Extract the [X, Y] coordinate from the center of the cell holding the provided text.  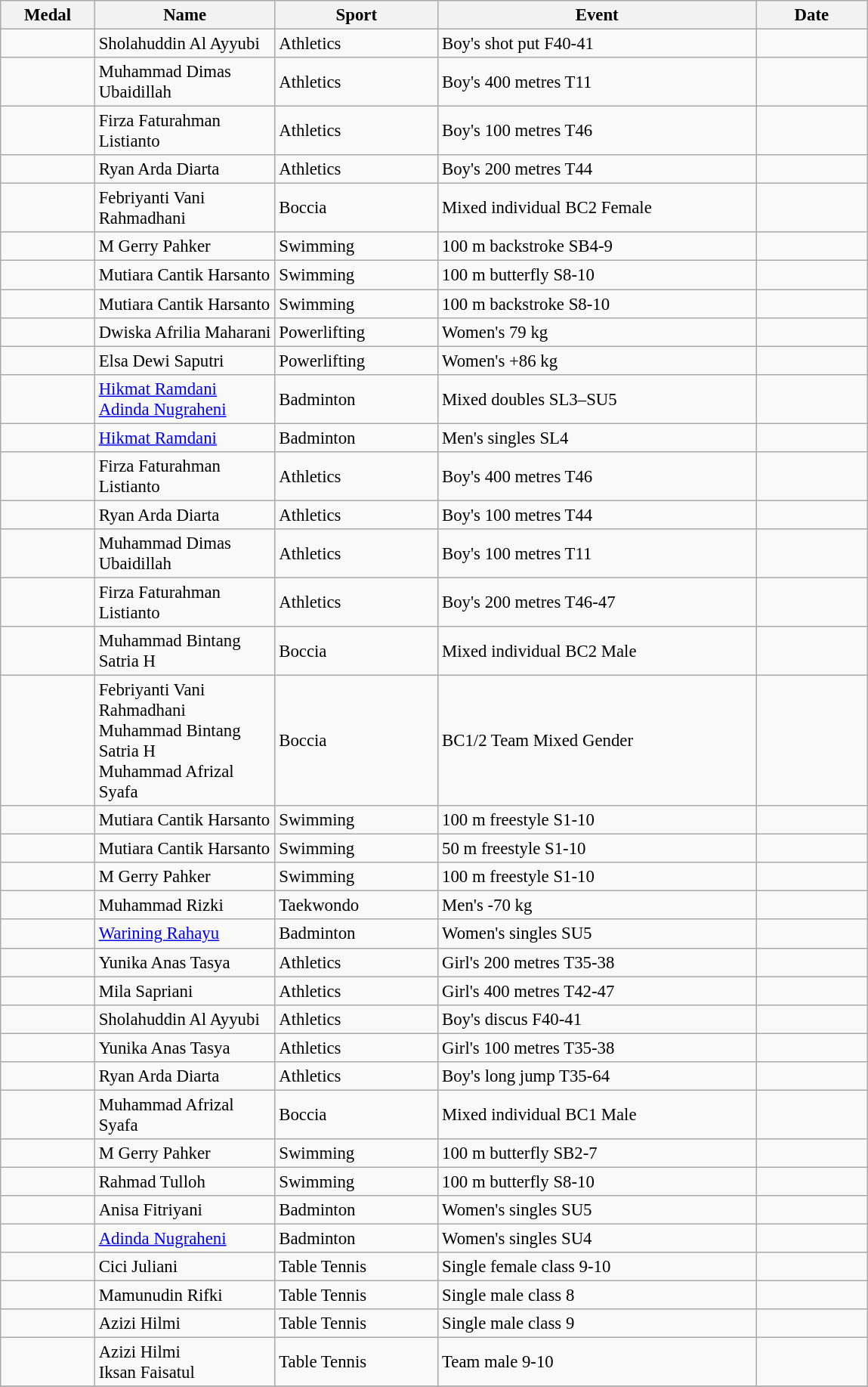
Boy's 200 metres T46-47 [597, 602]
Azizi Hilmi [184, 1324]
Women's +86 kg [597, 361]
Warining Rahayu [184, 934]
Febriyanti Vani RahmadhaniMuhammad Bintang Satria HMuhammad Afrizal Syafa [184, 741]
Mixed individual BC2 Male [597, 652]
Boy's 100 metres T46 [597, 132]
Single male class 9 [597, 1324]
Mamunudin Rifki [184, 1296]
Men's -70 kg [597, 906]
Muhammad Afrizal Syafa [184, 1114]
Cici Juliani [184, 1267]
Rahmad Tulloh [184, 1181]
Boy's 100 metres T44 [597, 515]
Girl's 100 metres T35-38 [597, 1048]
Azizi Hilmi Iksan Faisatul [184, 1362]
100 m backstroke S8-10 [597, 304]
Boy's 100 metres T11 [597, 553]
Boy's shot put F40-41 [597, 44]
Mixed doubles SL3–SU5 [597, 399]
Name [184, 15]
Mixed individual BC2 Female [597, 209]
Boy's 400 metres T46 [597, 476]
Hikmat RamdaniAdinda Nugraheni [184, 399]
BC1/2 Team Mixed Gender [597, 741]
Boy's discus F40-41 [597, 1019]
Sport [357, 15]
Muhammad Rizki [184, 906]
Febriyanti Vani Rahmadhani [184, 209]
Boy's 400 metres T11 [597, 82]
Boy's long jump T35-64 [597, 1076]
Mila Sapriani [184, 991]
Hikmat Ramdani [184, 438]
Girl's 200 metres T35-38 [597, 962]
Anisa Fitriyani [184, 1210]
Adinda Nugraheni [184, 1239]
Team male 9-10 [597, 1362]
Muhammad Bintang Satria H [184, 652]
50 m freestyle S1-10 [597, 849]
Boy's 200 metres T44 [597, 169]
Event [597, 15]
Date [811, 15]
Girl's 400 metres T42-47 [597, 991]
Single male class 8 [597, 1296]
Women's 79 kg [597, 332]
Mixed individual BC1 Male [597, 1114]
Women's singles SU4 [597, 1239]
Single female class 9-10 [597, 1267]
Medal [48, 15]
Men's singles SL4 [597, 438]
Elsa Dewi Saputri [184, 361]
Dwiska Afrilia Maharani [184, 332]
100 m butterfly SB2-7 [597, 1153]
Taekwondo [357, 906]
100 m backstroke SB4-9 [597, 247]
